Find where the given text appears and provide that cell's center as (x, y) coordinate. 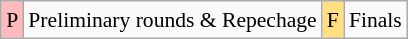
F (333, 20)
Finals (376, 20)
Preliminary rounds & Repechage (172, 20)
P (12, 20)
